Find where the given text appears and provide that cell's center as (x, y) coordinate. 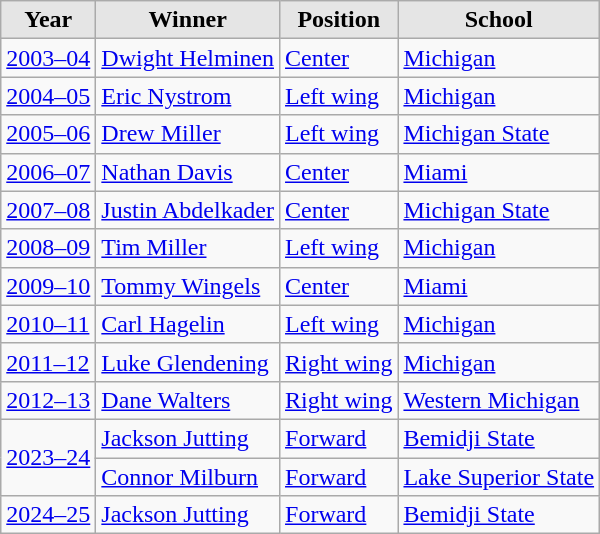
2010–11 (48, 324)
Tommy Wingels (188, 286)
2003–04 (48, 58)
Drew Miller (188, 134)
2005–06 (48, 134)
Lake Superior State (499, 477)
2011–12 (48, 362)
2023–24 (48, 457)
Western Michigan (499, 400)
2024–25 (48, 515)
Winner (188, 20)
Luke Glendening (188, 362)
Nathan Davis (188, 172)
Tim Miller (188, 248)
School (499, 20)
Dane Walters (188, 400)
Year (48, 20)
2009–10 (48, 286)
Position (339, 20)
Eric Nystrom (188, 96)
Justin Abdelkader (188, 210)
2012–13 (48, 400)
2006–07 (48, 172)
Carl Hagelin (188, 324)
2008–09 (48, 248)
2004–05 (48, 96)
2007–08 (48, 210)
Connor Milburn (188, 477)
Dwight Helminen (188, 58)
